Provide the [x, y] coordinate of the cell's center where the given text is located.  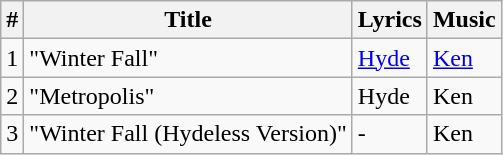
1 [12, 58]
3 [12, 134]
Music [464, 20]
Lyrics [390, 20]
"Winter Fall (Hydeless Version)" [188, 134]
2 [12, 96]
Title [188, 20]
# [12, 20]
"Metropolis" [188, 96]
"Winter Fall" [188, 58]
‐ [390, 134]
